Extract the (x, y) coordinate from the center of the cell holding the provided text.  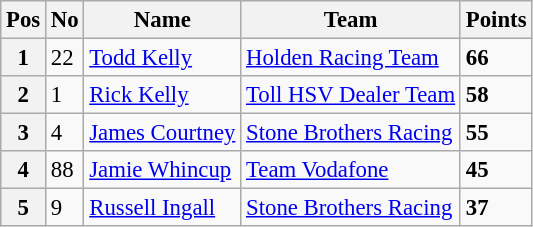
Team Vodafone (351, 170)
58 (496, 95)
9 (65, 208)
2 (24, 95)
Todd Kelly (162, 58)
37 (496, 208)
Holden Racing Team (351, 58)
Toll HSV Dealer Team (351, 95)
3 (24, 133)
Russell Ingall (162, 208)
Name (162, 20)
Jamie Whincup (162, 170)
88 (65, 170)
No (65, 20)
22 (65, 58)
55 (496, 133)
James Courtney (162, 133)
66 (496, 58)
5 (24, 208)
Team (351, 20)
Pos (24, 20)
Points (496, 20)
Rick Kelly (162, 95)
45 (496, 170)
